Provide the (X, Y) coordinate of the cell's center where the given text is located.  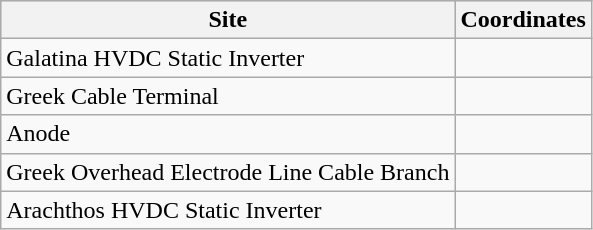
Anode (228, 134)
Galatina HVDC Static Inverter (228, 58)
Coordinates (523, 20)
Greek Overhead Electrode Line Cable Branch (228, 172)
Greek Cable Terminal (228, 96)
Arachthos HVDC Static Inverter (228, 210)
Site (228, 20)
